Capture the cell that displays the provided text and extract its [x, y] central coordinate. 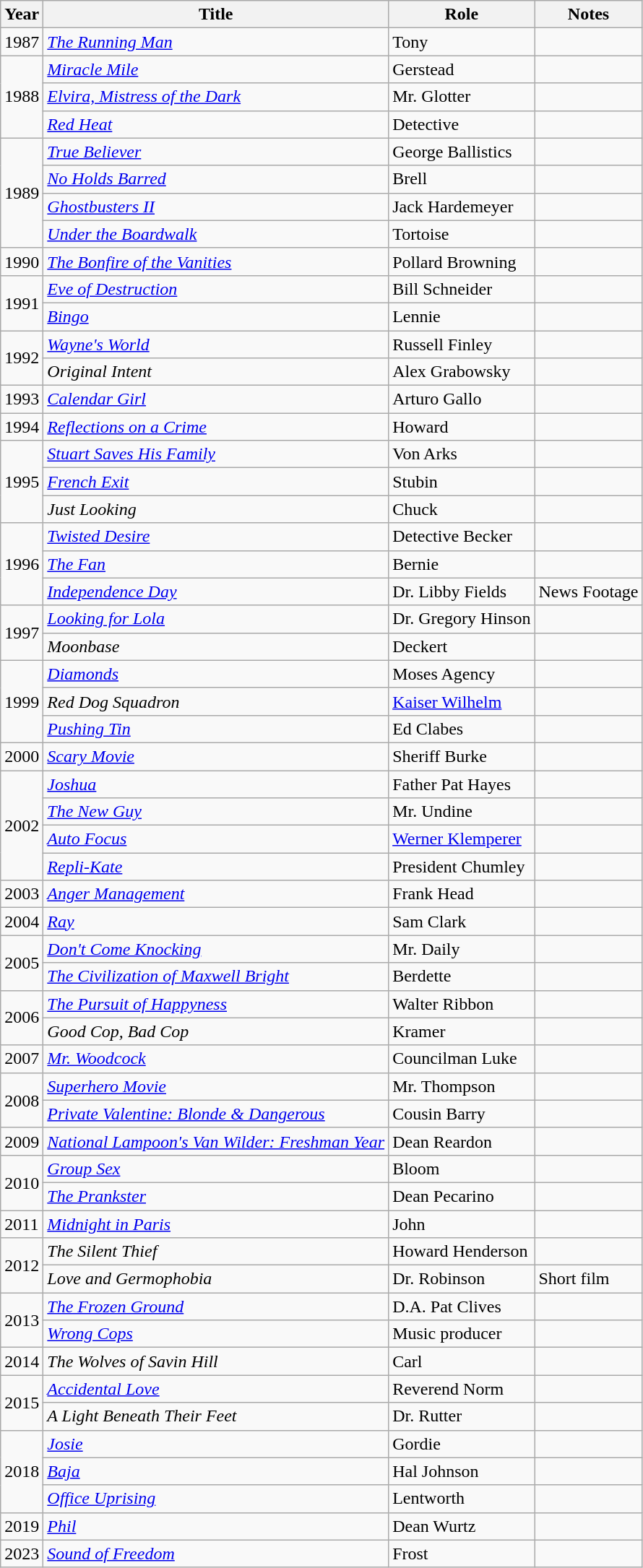
Red Heat [216, 124]
Reflections on a Crime [216, 427]
Gerstead [462, 69]
Bingo [216, 316]
John [462, 1224]
Wayne's World [216, 345]
Reverend Norm [462, 1389]
The New Guy [216, 812]
Howard Henderson [462, 1252]
Ghostbusters II [216, 207]
Bloom [462, 1169]
Frost [462, 1554]
Gordie [462, 1444]
Lennie [462, 316]
Alex Grabowsky [462, 372]
Jack Hardemeyer [462, 207]
National Lampoon's Van Wilder: Freshman Year [216, 1141]
2023 [22, 1554]
Year [22, 14]
The Fan [216, 564]
1992 [22, 358]
Phil [216, 1526]
Mr. Glotter [462, 97]
D.A. Pat Clives [462, 1307]
Good Cop, Bad Cop [216, 1031]
No Holds Barred [216, 179]
Office Uprising [216, 1499]
Miracle Mile [216, 69]
Arturo Gallo [462, 399]
Cousin Barry [462, 1114]
2004 [22, 922]
Baja [216, 1471]
Tortoise [462, 234]
George Ballistics [462, 152]
2010 [22, 1182]
Kaiser Wilhelm [462, 701]
2002 [22, 825]
Stuart Saves His Family [216, 454]
Love and Germophobia [216, 1279]
A Light Beneath Their Feet [216, 1416]
Russell Finley [462, 345]
Stubin [462, 482]
Role [462, 14]
1995 [22, 482]
Lentworth [462, 1499]
Moses Agency [462, 674]
Werner Klemperer [462, 839]
Mr. Thompson [462, 1086]
The Running Man [216, 42]
Howard [462, 427]
Dr. Gregory Hinson [462, 619]
Chuck [462, 509]
Original Intent [216, 372]
Dr. Rutter [462, 1416]
Brell [462, 179]
Hal Johnson [462, 1471]
Wrong Cops [216, 1334]
2008 [22, 1100]
Independence Day [216, 592]
2012 [22, 1265]
Ray [216, 922]
Walter Ribbon [462, 1004]
Bernie [462, 564]
Don't Come Knocking [216, 949]
2013 [22, 1320]
2000 [22, 756]
Joshua [216, 784]
Tony [462, 42]
2009 [22, 1141]
1994 [22, 427]
Father Pat Hayes [462, 784]
Music producer [462, 1334]
1991 [22, 303]
Berdette [462, 976]
2019 [22, 1526]
1989 [22, 193]
Auto Focus [216, 839]
2007 [22, 1059]
Dean Pecarino [462, 1196]
Diamonds [216, 674]
2015 [22, 1403]
2006 [22, 1018]
The Pursuit of Happyness [216, 1004]
Von Arks [462, 454]
Mr. Daily [462, 949]
Midnight in Paris [216, 1224]
1988 [22, 97]
Josie [216, 1444]
Sound of Freedom [216, 1554]
2003 [22, 894]
Dean Wurtz [462, 1526]
Scary Movie [216, 756]
Mr. Woodcock [216, 1059]
1993 [22, 399]
Red Dog Squadron [216, 701]
The Frozen Ground [216, 1307]
Accidental Love [216, 1389]
1996 [22, 564]
Councilman Luke [462, 1059]
The Silent Thief [216, 1252]
Pushing Tin [216, 729]
Repli-Kate [216, 867]
Deckert [462, 646]
Group Sex [216, 1169]
Moonbase [216, 646]
Notes [588, 14]
Mr. Undine [462, 812]
Anger Management [216, 894]
President Chumley [462, 867]
2005 [22, 963]
News Footage [588, 592]
The Civilization of Maxwell Bright [216, 976]
Bill Schneider [462, 289]
Elvira, Mistress of the Dark [216, 97]
2014 [22, 1361]
Carl [462, 1361]
The Bonfire of the Vanities [216, 261]
French Exit [216, 482]
Short film [588, 1279]
1987 [22, 42]
Superhero Movie [216, 1086]
Dr. Robinson [462, 1279]
Frank Head [462, 894]
Under the Boardwalk [216, 234]
1990 [22, 261]
Dr. Libby Fields [462, 592]
Looking for Lola [216, 619]
Detective Becker [462, 537]
Twisted Desire [216, 537]
Sam Clark [462, 922]
Eve of Destruction [216, 289]
True Believer [216, 152]
Title [216, 14]
The Prankster [216, 1196]
1999 [22, 701]
Calendar Girl [216, 399]
Ed Clabes [462, 729]
1997 [22, 633]
2018 [22, 1471]
2011 [22, 1224]
Pollard Browning [462, 261]
Detective [462, 124]
Sheriff Burke [462, 756]
Private Valentine: Blonde & Dangerous [216, 1114]
Just Looking [216, 509]
Kramer [462, 1031]
Dean Reardon [462, 1141]
The Wolves of Savin Hill [216, 1361]
